Determine the (X, Y) coordinate at the center of the cell enclosing the given text.  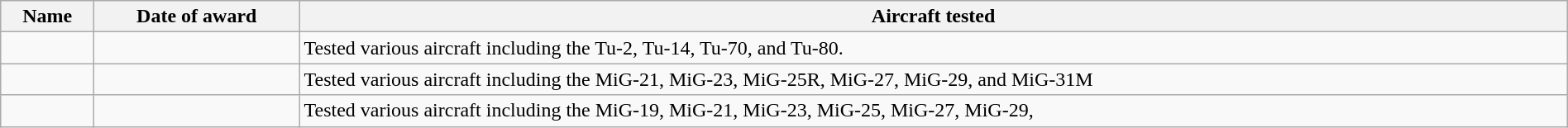
Name (48, 17)
Aircraft tested (933, 17)
Tested various aircraft including the MiG-21, MiG-23, MiG-25R, MiG-27, MiG-29, and MiG-31M (933, 79)
Tested various aircraft including the MiG-19, MiG-21, MiG-23, MiG-25, MiG-27, MiG-29, (933, 111)
Tested various aircraft including the Tu-2, Tu-14, Tu-70, and Tu-80. (933, 48)
Date of award (197, 17)
